Detect which cell encompasses the target text, then output its (x, y) center coordinate. 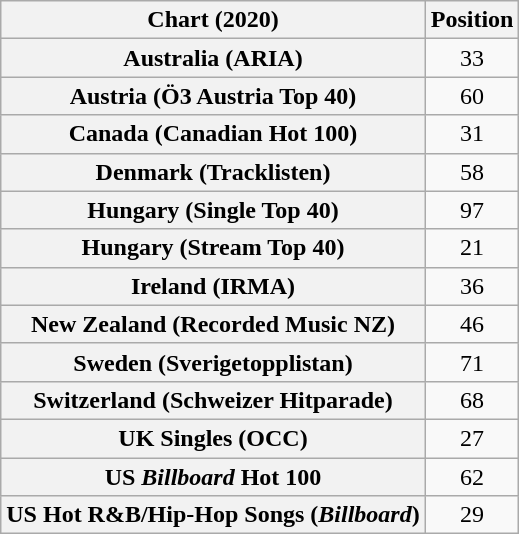
Canada (Canadian Hot 100) (213, 134)
Ireland (IRMA) (213, 286)
Switzerland (Schweizer Hitparade) (213, 400)
68 (472, 400)
27 (472, 438)
Chart (2020) (213, 20)
71 (472, 362)
Position (472, 20)
Denmark (Tracklisten) (213, 172)
31 (472, 134)
US Hot R&B/Hip-Hop Songs (Billboard) (213, 515)
62 (472, 477)
29 (472, 515)
Sweden (Sverigetopplistan) (213, 362)
58 (472, 172)
US Billboard Hot 100 (213, 477)
Austria (Ö3 Austria Top 40) (213, 96)
Hungary (Stream Top 40) (213, 248)
Hungary (Single Top 40) (213, 210)
33 (472, 58)
60 (472, 96)
46 (472, 324)
97 (472, 210)
36 (472, 286)
New Zealand (Recorded Music NZ) (213, 324)
21 (472, 248)
UK Singles (OCC) (213, 438)
Australia (ARIA) (213, 58)
